Extract the (x, y) coordinate from the center of the cell holding the provided text.  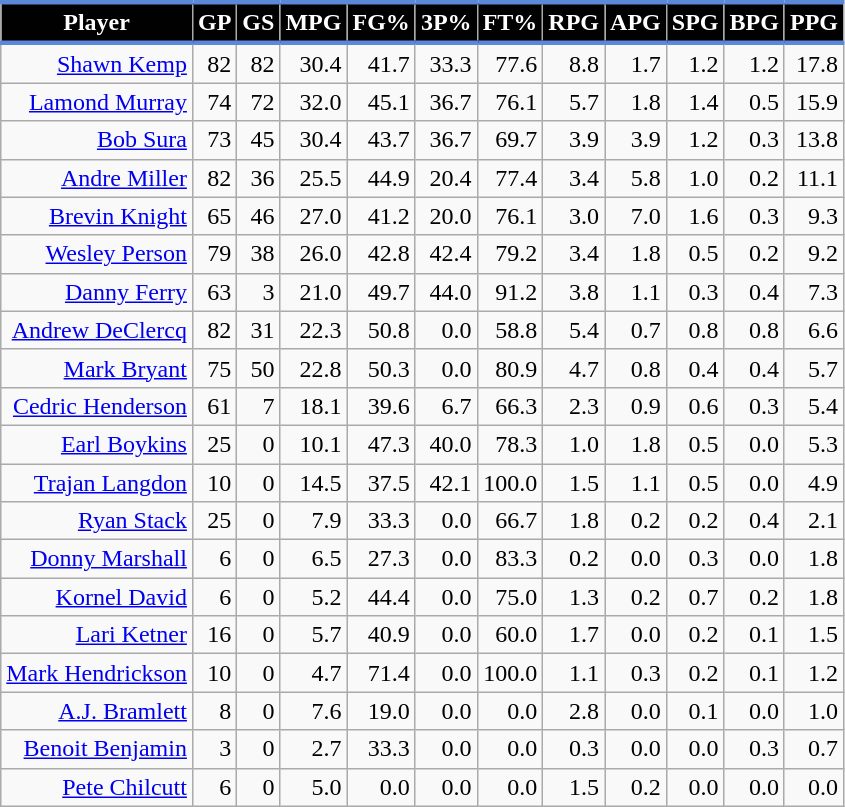
Danny Ferry (97, 292)
45.1 (381, 102)
3.0 (574, 216)
58.8 (510, 330)
42.4 (446, 254)
16 (214, 635)
46 (258, 216)
9.2 (814, 254)
10.1 (314, 444)
60.0 (510, 635)
8 (214, 711)
Trajan Langdon (97, 483)
BPG (754, 22)
Donny Marshall (97, 559)
2.7 (314, 749)
83.3 (510, 559)
MPG (314, 22)
9.3 (814, 216)
40.9 (381, 635)
80.9 (510, 368)
2.8 (574, 711)
79.2 (510, 254)
73 (214, 140)
Bob Sura (97, 140)
43.7 (381, 140)
50 (258, 368)
1.6 (695, 216)
66.7 (510, 521)
44.4 (381, 597)
Benoit Benjamin (97, 749)
5.2 (314, 597)
Brevin Knight (97, 216)
61 (214, 406)
Cedric Henderson (97, 406)
22.8 (314, 368)
6.7 (446, 406)
7.9 (314, 521)
Lari Ketner (97, 635)
Kornel David (97, 597)
38 (258, 254)
11.1 (814, 178)
40.0 (446, 444)
42.8 (381, 254)
0.6 (695, 406)
RPG (574, 22)
21.0 (314, 292)
5.0 (314, 787)
37.5 (381, 483)
50.3 (381, 368)
4.9 (814, 483)
20.4 (446, 178)
APG (636, 22)
19.0 (381, 711)
72 (258, 102)
GP (214, 22)
GS (258, 22)
3P% (446, 22)
Andre Miller (97, 178)
78.3 (510, 444)
5.8 (636, 178)
18.1 (314, 406)
41.7 (381, 63)
91.2 (510, 292)
7.6 (314, 711)
Earl Boykins (97, 444)
42.1 (446, 483)
49.7 (381, 292)
7.0 (636, 216)
47.3 (381, 444)
75 (214, 368)
7 (258, 406)
FT% (510, 22)
Lamond Murray (97, 102)
77.6 (510, 63)
65 (214, 216)
5.3 (814, 444)
Pete Chilcutt (97, 787)
77.4 (510, 178)
6.6 (814, 330)
36 (258, 178)
22.3 (314, 330)
Wesley Person (97, 254)
32.0 (314, 102)
44.0 (446, 292)
Shawn Kemp (97, 63)
7.3 (814, 292)
14.5 (314, 483)
69.7 (510, 140)
A.J. Bramlett (97, 711)
Mark Bryant (97, 368)
71.4 (381, 673)
79 (214, 254)
17.8 (814, 63)
63 (214, 292)
31 (258, 330)
8.8 (574, 63)
15.9 (814, 102)
FG% (381, 22)
3.8 (574, 292)
50.8 (381, 330)
41.2 (381, 216)
39.6 (381, 406)
Andrew DeClercq (97, 330)
45 (258, 140)
1.3 (574, 597)
2.3 (574, 406)
75.0 (510, 597)
0.9 (636, 406)
27.0 (314, 216)
66.3 (510, 406)
Ryan Stack (97, 521)
25.5 (314, 178)
26.0 (314, 254)
PPG (814, 22)
2.1 (814, 521)
44.9 (381, 178)
20.0 (446, 216)
27.3 (381, 559)
Player (97, 22)
Mark Hendrickson (97, 673)
13.8 (814, 140)
1.4 (695, 102)
SPG (695, 22)
6.5 (314, 559)
74 (214, 102)
